For the text-containing cell, return its midpoint in (X, Y) coordinate format. 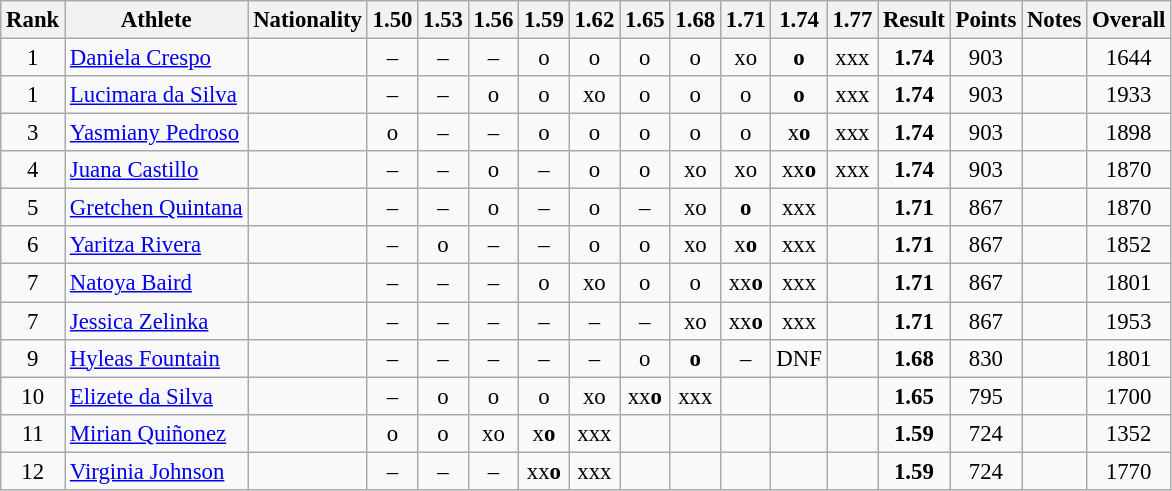
9 (33, 358)
1933 (1129, 95)
1770 (1129, 471)
1700 (1129, 396)
Virginia Johnson (156, 471)
4 (33, 170)
Notes (1054, 20)
3 (33, 133)
DNF (799, 358)
6 (33, 245)
Overall (1129, 20)
1352 (1129, 433)
11 (33, 433)
Mirian Quiñonez (156, 433)
Daniela Crespo (156, 58)
1.62 (594, 20)
12 (33, 471)
5 (33, 208)
830 (986, 358)
Hyleas Fountain (156, 358)
Yaritza Rivera (156, 245)
795 (986, 396)
Yasmiany Pedroso (156, 133)
1898 (1129, 133)
1852 (1129, 245)
Elizete da Silva (156, 396)
1644 (1129, 58)
1.53 (443, 20)
Jessica Zelinka (156, 321)
Natoya Baird (156, 283)
Rank (33, 20)
Nationality (308, 20)
Points (986, 20)
Lucimara da Silva (156, 95)
10 (33, 396)
1953 (1129, 321)
Result (914, 20)
1.50 (392, 20)
Gretchen Quintana (156, 208)
Athlete (156, 20)
1.56 (493, 20)
1.77 (852, 20)
Juana Castillo (156, 170)
